From the cell containing the given text, extract its center point as (X, Y) coordinate. 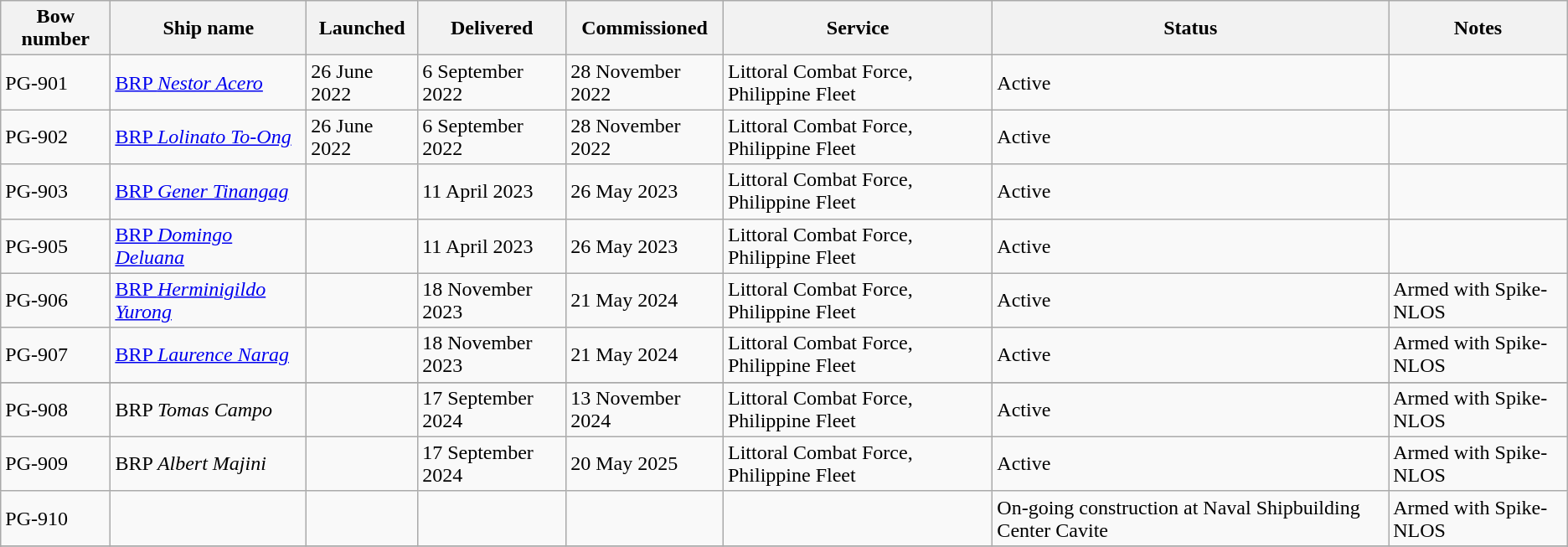
BRP Domingo Deluana (209, 246)
Bow number (55, 28)
PG-909 (55, 464)
BRP Laurence Narag (209, 355)
Service (858, 28)
PG-901 (55, 82)
BRP Nestor Acero (209, 82)
Notes (1478, 28)
PG-905 (55, 246)
PG-908 (55, 409)
BRP Albert Majini (209, 464)
PG-902 (55, 137)
PG-903 (55, 191)
13 November 2024 (645, 409)
PG-906 (55, 300)
BRP Tomas Campo (209, 409)
Status (1191, 28)
Ship name (209, 28)
BRP Gener Tinangag (209, 191)
Launched (362, 28)
On-going construction at Naval Shipbuilding Center Cavite (1191, 518)
20 May 2025 (645, 464)
PG-907 (55, 355)
BRP Herminigildo Yurong (209, 300)
Commissioned (645, 28)
Delivered (493, 28)
BRP Lolinato To-Ong (209, 137)
PG-910 (55, 518)
